Locate the cell with the specified text and output its (x, y) center coordinate. 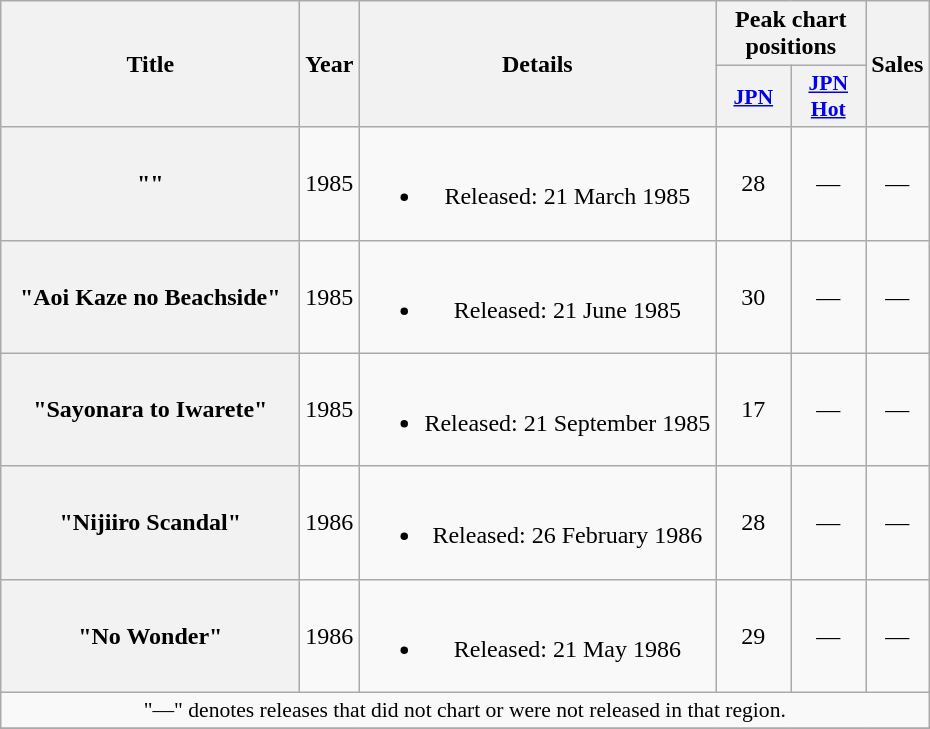
"Sayonara to Iwarete" (150, 410)
Sales (898, 64)
17 (754, 410)
"Nijiiro Scandal" (150, 522)
Released: 21 June 1985 (538, 296)
Released: 26 February 1986 (538, 522)
Title (150, 64)
JPNHot (828, 96)
"—" denotes releases that did not chart or were not released in that region. (465, 710)
Released: 21 March 1985 (538, 184)
Released: 21 May 1986 (538, 636)
Peak chart positions (791, 34)
"" (150, 184)
Details (538, 64)
Year (330, 64)
"Aoi Kaze no Beachside" (150, 296)
29 (754, 636)
30 (754, 296)
JPN (754, 96)
"No Wonder" (150, 636)
Released: 21 September 1985 (538, 410)
